Extract the (X, Y) coordinate from the center of the cell holding the provided text.  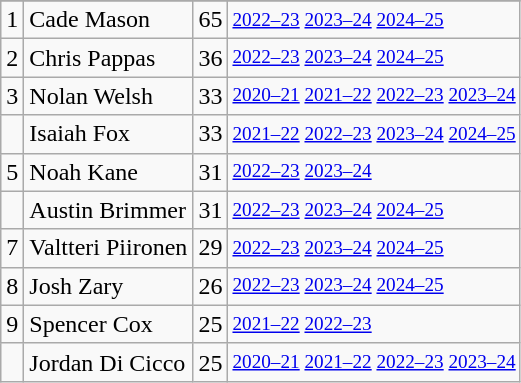
Noah Kane (108, 172)
2021–22 2022–23 (374, 324)
36 (210, 58)
2021–22 2022–23 2023–24 2024–25 (374, 134)
Jordan Di Cicco (108, 362)
Austin Brimmer (108, 210)
26 (210, 286)
7 (12, 248)
5 (12, 172)
Cade Mason (108, 20)
Nolan Welsh (108, 96)
29 (210, 248)
3 (12, 96)
Isaiah Fox (108, 134)
Valtteri Piironen (108, 248)
1 (12, 20)
2022–23 2023–24 (374, 172)
Josh Zary (108, 286)
2 (12, 58)
Spencer Cox (108, 324)
Chris Pappas (108, 58)
9 (12, 324)
8 (12, 286)
65 (210, 20)
